Return the (x, y) coordinate for the center point of the cell that contains the specified text.  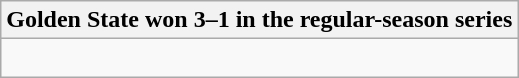
Golden State won 3–1 in the regular-season series (260, 20)
